Determine the [X, Y] coordinate at the center of the cell enclosing the given text.  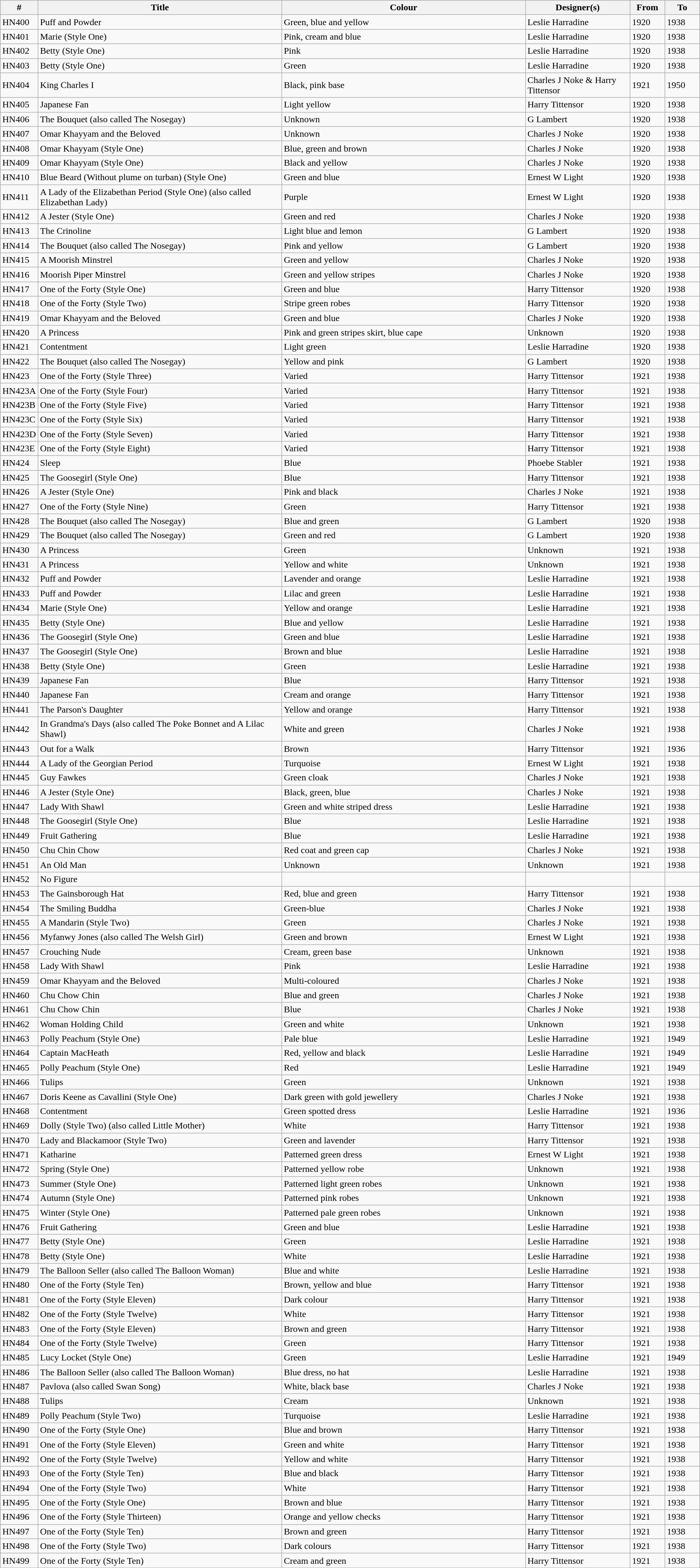
HN475 [19, 1213]
HN411 [19, 197]
Woman Holding Child [160, 1024]
HN485 [19, 1357]
HN435 [19, 622]
One of the Forty (Style Thirteen) [160, 1517]
HN407 [19, 134]
White and green [403, 729]
HN490 [19, 1430]
Black, pink base [403, 85]
Light green [403, 347]
Patterned light green robes [403, 1184]
Crouching Nude [160, 952]
HN416 [19, 275]
Out for a Walk [160, 749]
One of the Forty (Style Eight) [160, 449]
HN494 [19, 1488]
HN491 [19, 1445]
Red, blue and green [403, 893]
Green-blue [403, 908]
Winter (Style One) [160, 1213]
Green and yellow stripes [403, 275]
HN431 [19, 564]
HN446 [19, 792]
Guy Fawkes [160, 778]
Pink and black [403, 492]
HN436 [19, 637]
King Charles I [160, 85]
HN472 [19, 1169]
Brown, yellow and blue [403, 1285]
HN409 [19, 163]
HN423B [19, 405]
Moorish Piper Minstrel [160, 275]
HN426 [19, 492]
Colour [403, 8]
Pink and yellow [403, 246]
HN463 [19, 1039]
HN460 [19, 995]
HN442 [19, 729]
Autumn (Style One) [160, 1198]
HN404 [19, 85]
HN445 [19, 778]
HN478 [19, 1256]
HN440 [19, 695]
A Lady of the Elizabethan Period (Style One) (also called Elizabethan Lady) [160, 197]
Green and brown [403, 937]
HN458 [19, 966]
HN410 [19, 177]
Blue and brown [403, 1430]
Patterned pale green robes [403, 1213]
Cream and green [403, 1560]
Polly Peachum (Style Two) [160, 1416]
HN418 [19, 304]
HN433 [19, 593]
HN497 [19, 1531]
HN455 [19, 923]
Dark colours [403, 1546]
One of the Forty (Style Nine) [160, 507]
HN419 [19, 318]
An Old Man [160, 865]
Phoebe Stabler [578, 463]
HN477 [19, 1242]
HN482 [19, 1314]
HN480 [19, 1285]
HN405 [19, 105]
Blue and white [403, 1271]
HN408 [19, 148]
HN499 [19, 1560]
HN439 [19, 681]
HN429 [19, 535]
HN414 [19, 246]
Lavender and orange [403, 579]
HN452 [19, 879]
HN443 [19, 749]
Red [403, 1068]
One of the Forty (Style Three) [160, 376]
One of the Forty (Style Seven) [160, 434]
HN493 [19, 1474]
HN474 [19, 1198]
No Figure [160, 879]
HN421 [19, 347]
Designer(s) [578, 8]
Purple [403, 197]
HN495 [19, 1502]
HN423 [19, 376]
HN489 [19, 1416]
HN420 [19, 332]
Green cloak [403, 778]
Doris Keene as Cavallini (Style One) [160, 1096]
HN473 [19, 1184]
Blue and black [403, 1474]
HN451 [19, 865]
White, black base [403, 1387]
HN401 [19, 37]
HN402 [19, 51]
HN492 [19, 1459]
Brown [403, 749]
Red, yellow and black [403, 1053]
HN481 [19, 1299]
Black, green, blue [403, 792]
HN425 [19, 478]
Lilac and green [403, 593]
HN486 [19, 1372]
Blue Beard (Without plume on turban) (Style One) [160, 177]
1950 [682, 85]
The Smiling Buddha [160, 908]
HN479 [19, 1271]
Green, blue and yellow [403, 22]
Green and yellow [403, 260]
Green and white striped dress [403, 807]
HN437 [19, 651]
Pavlova (also called Swan Song) [160, 1387]
A Mandarin (Style Two) [160, 923]
Captain MacHeath [160, 1053]
Dark colour [403, 1299]
HN441 [19, 710]
Red coat and green cap [403, 850]
HN498 [19, 1546]
HN403 [19, 66]
Charles J Noke & Harry Tittensor [578, 85]
Myfanwy Jones (also called The Welsh Girl) [160, 937]
HN447 [19, 807]
HN457 [19, 952]
A Lady of the Georgian Period [160, 763]
Pink, cream and blue [403, 37]
Sleep [160, 463]
HN450 [19, 850]
HN423A [19, 390]
HN468 [19, 1111]
Blue and yellow [403, 622]
HN448 [19, 821]
Pink and green stripes skirt, blue cape [403, 332]
To [682, 8]
HN413 [19, 231]
One of the Forty (Style Five) [160, 405]
Yellow and pink [403, 361]
Light blue and lemon [403, 231]
HN434 [19, 608]
Lady and Blackamoor (Style Two) [160, 1140]
HN415 [19, 260]
Chu Chin Chow [160, 850]
HN483 [19, 1328]
# [19, 8]
HN427 [19, 507]
HN444 [19, 763]
One of the Forty (Style Four) [160, 390]
From [647, 8]
HN438 [19, 666]
Dark green with gold jewellery [403, 1096]
HN476 [19, 1227]
HN464 [19, 1053]
HN488 [19, 1401]
The Gainsborough Hat [160, 893]
Pale blue [403, 1039]
HN487 [19, 1387]
HN424 [19, 463]
HN496 [19, 1517]
HN471 [19, 1155]
HN453 [19, 893]
Light yellow [403, 105]
Patterned yellow robe [403, 1169]
HN412 [19, 217]
HN406 [19, 119]
HN423D [19, 434]
HN456 [19, 937]
HN417 [19, 289]
HN484 [19, 1343]
Cream [403, 1401]
HN422 [19, 361]
The Crinoline [160, 231]
HN462 [19, 1024]
Cream and orange [403, 695]
In Grandma's Days (also called The Poke Bonnet and A Lilac Shawl) [160, 729]
HN432 [19, 579]
Dolly (Style Two) (also called Little Mother) [160, 1125]
Title [160, 8]
HN449 [19, 836]
Green spotted dress [403, 1111]
Blue, green and brown [403, 148]
HN467 [19, 1096]
Multi-coloured [403, 981]
Green and lavender [403, 1140]
HN423C [19, 419]
Lucy Locket (Style One) [160, 1357]
HN470 [19, 1140]
HN459 [19, 981]
Summer (Style One) [160, 1184]
Katharine [160, 1155]
HN423E [19, 449]
Orange and yellow checks [403, 1517]
The Parson's Daughter [160, 710]
HN469 [19, 1125]
Stripe green robes [403, 304]
Cream, green base [403, 952]
Patterned green dress [403, 1155]
A Moorish Minstrel [160, 260]
Blue dress, no hat [403, 1372]
Spring (Style One) [160, 1169]
HN454 [19, 908]
HN428 [19, 521]
HN461 [19, 1010]
One of the Forty (Style Six) [160, 419]
HN465 [19, 1068]
HN400 [19, 22]
HN466 [19, 1082]
HN430 [19, 550]
Black and yellow [403, 163]
Patterned pink robes [403, 1198]
